Detect which cell encompasses the target text, then output its [X, Y] center coordinate. 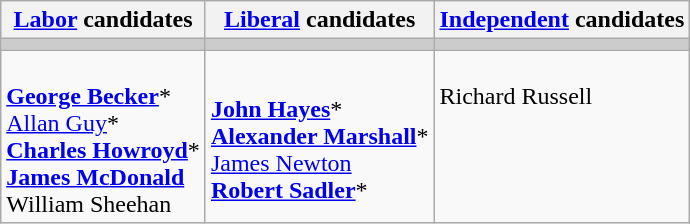
Independent candidates [562, 20]
George Becker* Allan Guy* Charles Howroyd* James McDonald William Sheehan [104, 136]
Liberal candidates [320, 20]
Richard Russell [562, 136]
Labor candidates [104, 20]
John Hayes* Alexander Marshall* James Newton Robert Sadler* [320, 136]
